Search for the cell housing the specified text and yield its (X, Y) center coordinate. 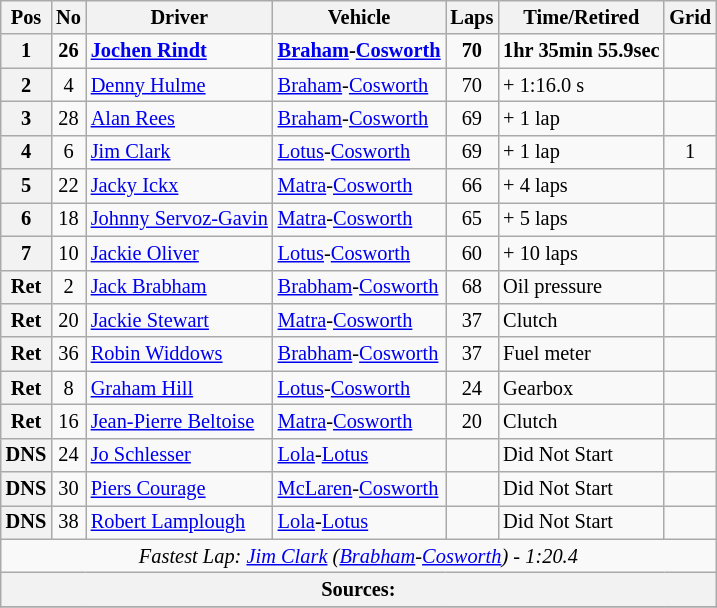
Vehicle (360, 17)
Alan Rees (180, 118)
Fuel meter (581, 354)
Denny Hulme (180, 85)
3 (26, 118)
Robert Lamplough (180, 522)
22 (68, 186)
Jacky Ickx (180, 186)
28 (68, 118)
Jack Brabham (180, 287)
Jochen Rindt (180, 51)
Robin Widdows (180, 354)
+ 5 laps (581, 219)
+ 4 laps (581, 186)
Piers Courage (180, 489)
1hr 35min 55.9sec (581, 51)
Grid (690, 17)
38 (68, 522)
+ 1:16.0 s (581, 85)
16 (68, 421)
68 (472, 287)
30 (68, 489)
Pos (26, 17)
Jackie Oliver (180, 253)
Time/Retired (581, 17)
10 (68, 253)
No (68, 17)
Jo Schlesser (180, 455)
Driver (180, 17)
26 (68, 51)
Oil pressure (581, 287)
7 (26, 253)
Jim Clark (180, 152)
60 (472, 253)
Fastest Lap: Jim Clark (Brabham-Cosworth) - 1:20.4 (358, 556)
Graham Hill (180, 388)
65 (472, 219)
Sources: (358, 589)
+ 10 laps (581, 253)
66 (472, 186)
36 (68, 354)
Johnny Servoz-Gavin (180, 219)
8 (68, 388)
5 (26, 186)
Jean-Pierre Beltoise (180, 421)
18 (68, 219)
Laps (472, 17)
McLaren-Cosworth (360, 489)
Gearbox (581, 388)
Jackie Stewart (180, 320)
